Pinpoint the cell where the given text exists, returning its (X, Y) midpoint coordinate. 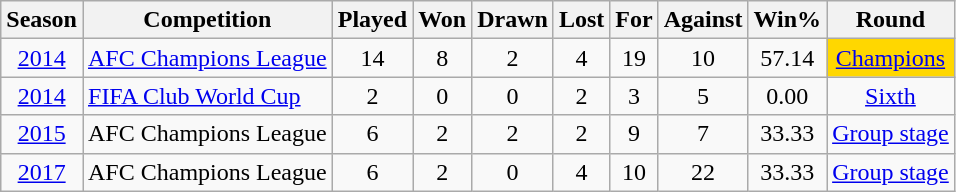
For (634, 20)
57.14 (788, 58)
Against (703, 20)
22 (703, 172)
Lost (581, 20)
Round (891, 20)
FIFA Club World Cup (207, 96)
14 (372, 58)
Won (442, 20)
7 (703, 134)
2017 (42, 172)
5 (703, 96)
Season (42, 20)
Win% (788, 20)
2015 (42, 134)
Competition (207, 20)
0.00 (788, 96)
9 (634, 134)
19 (634, 58)
Sixth (891, 96)
Champions (891, 58)
3 (634, 96)
Drawn (513, 20)
8 (442, 58)
Played (372, 20)
